Provide the [x, y] coordinate of the cell's center where the given text is located.  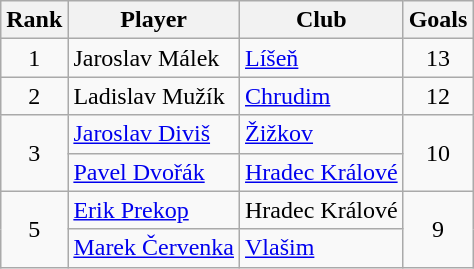
Rank [34, 20]
1 [34, 58]
Jaroslav Diviš [154, 134]
Vlašim [322, 248]
3 [34, 153]
Player [154, 20]
Marek Červenka [154, 248]
10 [438, 153]
Goals [438, 20]
Jaroslav Málek [154, 58]
12 [438, 96]
5 [34, 229]
Club [322, 20]
9 [438, 229]
Líšeň [322, 58]
Chrudim [322, 96]
Pavel Dvořák [154, 172]
13 [438, 58]
Ladislav Mužík [154, 96]
Žižkov [322, 134]
2 [34, 96]
Erik Prekop [154, 210]
